Identify which cell holds the provided text, then report its [X, Y] central coordinate. 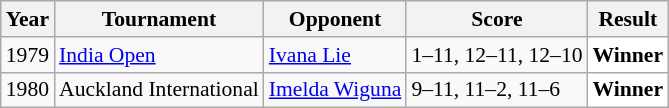
Auckland International [159, 90]
Result [628, 19]
1980 [28, 90]
Year [28, 19]
1979 [28, 55]
Ivana Lie [336, 55]
India Open [159, 55]
9–11, 11–2, 11–6 [496, 90]
1–11, 12–11, 12–10 [496, 55]
Opponent [336, 19]
Imelda Wiguna [336, 90]
Tournament [159, 19]
Score [496, 19]
